From the cell containing the given text, extract its center point as [x, y] coordinate. 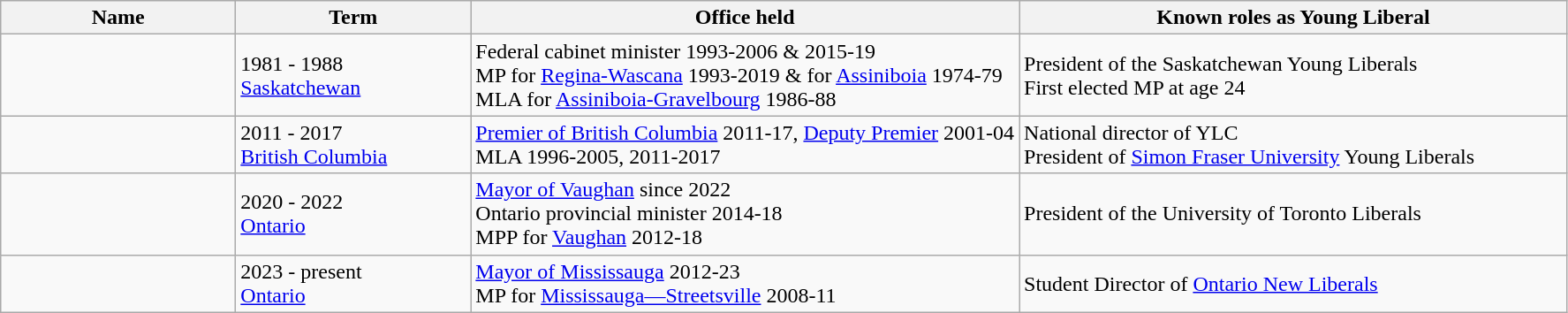
Office held [746, 18]
Student Director of Ontario New Liberals [1293, 283]
Name [118, 18]
2023 - present Ontario [353, 283]
National director of YLCPresident of Simon Fraser University Young Liberals [1293, 145]
1981 - 1988 Saskatchewan [353, 75]
President of the University of Toronto Liberals [1293, 214]
President of the Saskatchewan Young LiberalsFirst elected MP at age 24 [1293, 75]
Premier of British Columbia 2011-17, Deputy Premier 2001-04MLA 1996-2005, 2011-2017 [746, 145]
Mayor of Vaughan since 2022 Ontario provincial minister 2014-18 MPP for Vaughan 2012-18 [746, 214]
Mayor of Mississauga 2012-23 MP for Mississauga—Streetsville 2008-11 [746, 283]
2011 - 2017 British Columbia [353, 145]
Federal cabinet minister 1993-2006 & 2015-19MP for Regina-Wascana 1993-2019 & for Assiniboia 1974-79MLA for Assiniboia-Gravelbourg 1986-88 [746, 75]
2020 - 2022 Ontario [353, 214]
Term [353, 18]
Known roles as Young Liberal [1293, 18]
